Output the (x, y) coordinate of the center of the cell containing the given text.  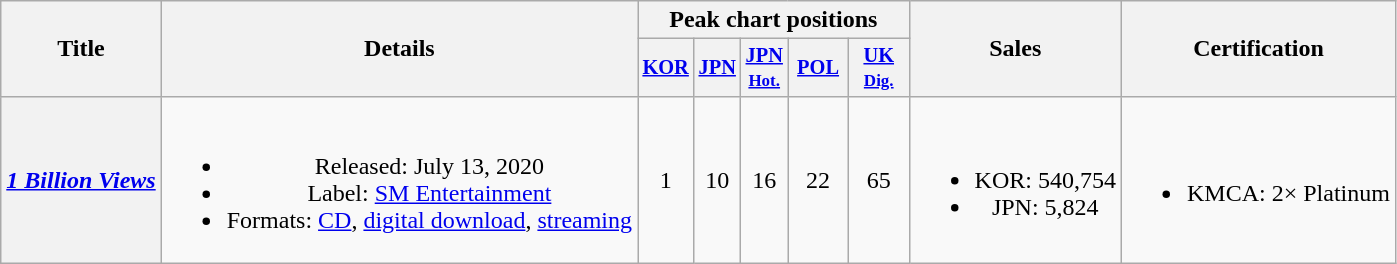
Title (81, 49)
1 (666, 180)
65 (878, 180)
UKDig. (878, 68)
Released: July 13, 2020Label: SM EntertainmentFormats: CD, digital download, streaming (399, 180)
KMCA: 2× Platinum (1258, 180)
JPN (718, 68)
Certification (1258, 49)
POL (818, 68)
Details (399, 49)
KOR (666, 68)
Sales (1015, 49)
KOR: 540,754JPN: 5,824 (1015, 180)
10 (718, 180)
JPNHot. (764, 68)
22 (818, 180)
Peak chart positions (774, 20)
1 Billion Views (81, 180)
16 (764, 180)
